Capture the cell that displays the provided text and extract its [x, y] central coordinate. 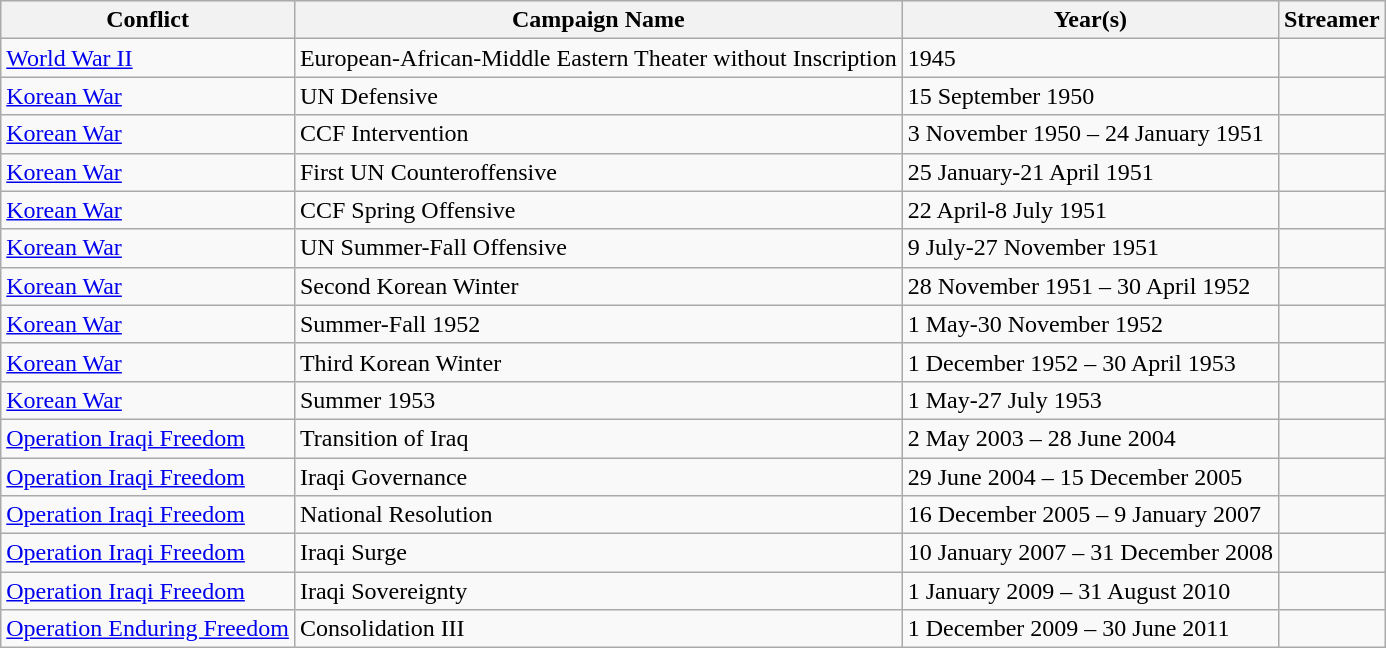
Iraqi Governance [598, 477]
1 January 2009 – 31 August 2010 [1090, 591]
UN Defensive [598, 96]
Transition of Iraq [598, 438]
Streamer [1332, 20]
25 January-21 April 1951 [1090, 172]
22 April-8 July 1951 [1090, 210]
Operation Enduring Freedom [148, 629]
3 November 1950 – 24 January 1951 [1090, 134]
National Resolution [598, 515]
Summer 1953 [598, 400]
UN Summer-Fall Offensive [598, 248]
16 December 2005 – 9 January 2007 [1090, 515]
29 June 2004 – 15 December 2005 [1090, 477]
1 May-30 November 1952 [1090, 324]
Summer-Fall 1952 [598, 324]
1 December 1952 – 30 April 1953 [1090, 362]
1 December 2009 – 30 June 2011 [1090, 629]
1 May-27 July 1953 [1090, 400]
10 January 2007 – 31 December 2008 [1090, 553]
European-African-Middle Eastern Theater without Inscription [598, 58]
First UN Counteroffensive [598, 172]
Third Korean Winter [598, 362]
Year(s) [1090, 20]
World War II [148, 58]
1945 [1090, 58]
CCF Intervention [598, 134]
Iraqi Surge [598, 553]
Second Korean Winter [598, 286]
9 July-27 November 1951 [1090, 248]
28 November 1951 – 30 April 1952 [1090, 286]
Campaign Name [598, 20]
15 September 1950 [1090, 96]
Iraqi Sovereignty [598, 591]
2 May 2003 – 28 June 2004 [1090, 438]
Conflict [148, 20]
Consolidation III [598, 629]
CCF Spring Offensive [598, 210]
